Capture the cell that displays the provided text and extract its (X, Y) central coordinate. 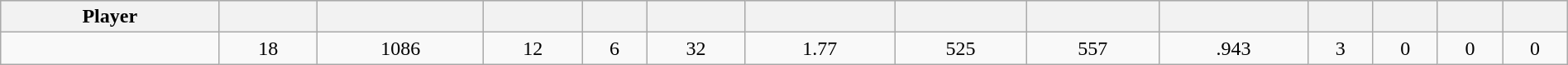
.943 (1233, 48)
1.77 (820, 48)
18 (268, 48)
32 (696, 48)
3 (1341, 48)
12 (533, 48)
557 (1092, 48)
525 (961, 48)
1086 (400, 48)
6 (614, 48)
Player (110, 17)
